Detect which cell encompasses the target text, then output its (X, Y) center coordinate. 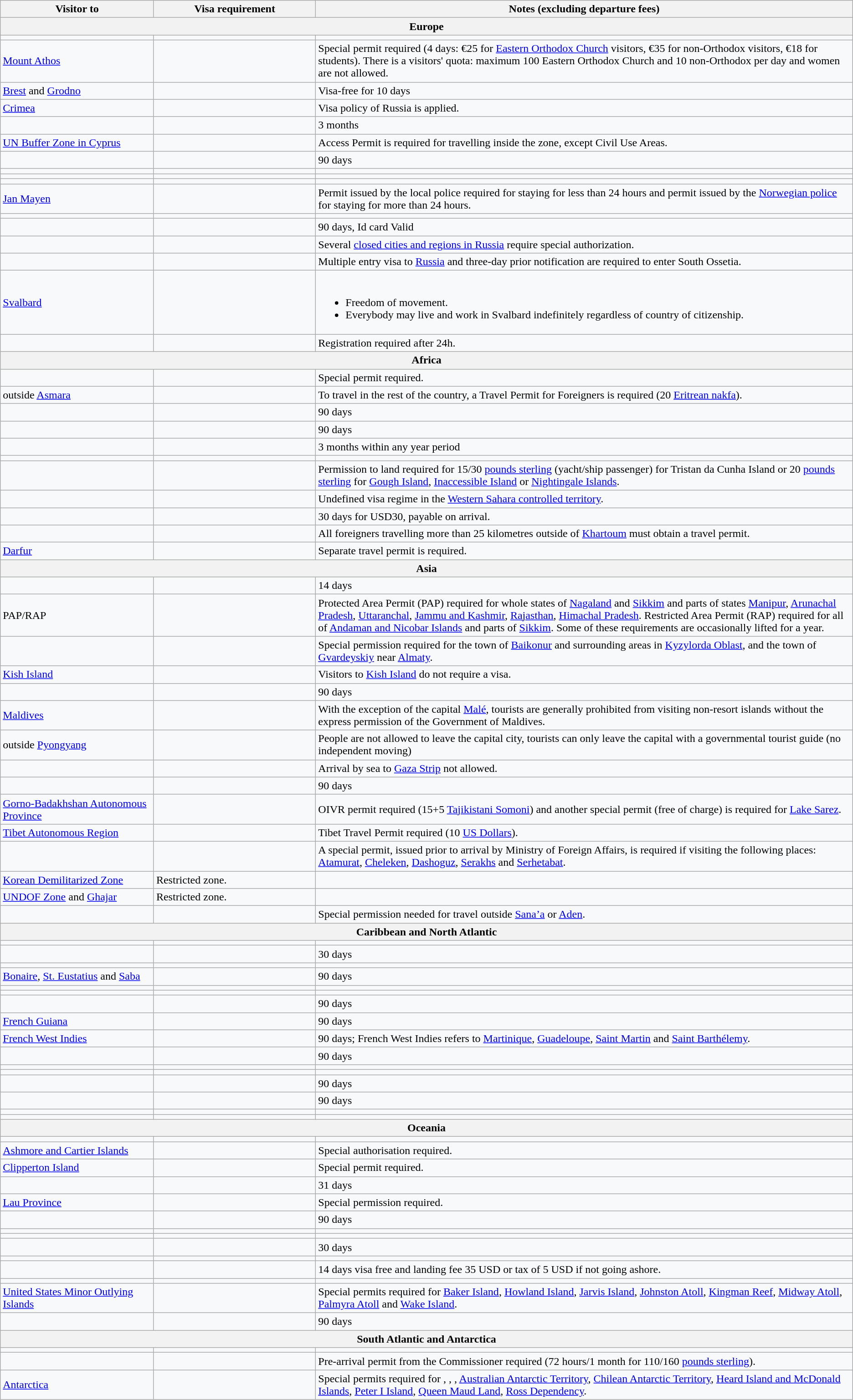
French West Indies (77, 1038)
Special permission needed for travel outside Sana’a or Aden. (584, 915)
Africa (426, 360)
Arrival by sea to Gaza Strip not allowed. (584, 768)
Visitor to (77, 9)
United States Minor Outlying Islands (77, 1298)
90 days, Id card Valid (584, 227)
Separate travel permit is required. (584, 551)
To travel in the rest of the country, a Travel Permit for Foreigners is required (20 Eritrean nakfa). (584, 395)
Several closed cities and regions in Russia require special authorization. (584, 245)
Bonaire, St. Eustatius and Saba (77, 976)
Multiple entry visa to Russia and three-day prior notification are required to enter South Ossetia. (584, 262)
Tibet Autonomous Region (77, 833)
Jan Mayen (77, 199)
Visa policy of Russia is applied. (584, 108)
3 months within any year period (584, 447)
Undefined visa regime in the Western Sahara controlled territory. (584, 499)
Special permission required for the town of Baikonur and surrounding areas in Kyzylorda Oblast, and the town of Gvardeyskiy near Almaty. (584, 651)
Antarctica (77, 1385)
Visa requirement (234, 9)
Gorno-Badakhshan Autonomous Province (77, 809)
Ashmore and Cartier Islands (77, 1150)
Brest and Grodno (77, 91)
Special permission required. (584, 1202)
Korean Demilitarized Zone (77, 879)
Pre-arrival permit from the Commissioner required (72 hours/1 month for 110/160 pounds sterling). (584, 1361)
Maldives (77, 715)
Freedom of movement.Everybody may live and work in Svalbard indefinitely regardless of country of citizenship. (584, 302)
People are not allowed to leave the capital city, tourists can only leave the capital with a governmental tourist guide (no independent moving) (584, 745)
Special authorisation required. (584, 1150)
outside Pyongyang (77, 745)
Access Permit is required for travelling inside the zone, except Civil Use Areas. (584, 143)
Europe (426, 26)
Notes (excluding departure fees) (584, 9)
Crimea (77, 108)
UN Buffer Zone in Cyprus (77, 143)
Mount Athos (77, 61)
Registration required after 24h. (584, 343)
Oceania (426, 1128)
3 months (584, 125)
outside Asmara (77, 395)
31 days (584, 1185)
Caribbean and North Atlantic (426, 932)
UNDOF Zone and Ghajar (77, 897)
OIVR permit required (15+5 Tajikistani Somoni) and another special permit (free of charge) is required for Lake Sarez. (584, 809)
French Guiana (77, 1021)
Special permits required for Baker Island, Howland Island, Jarvis Island, Johnston Atoll, Kingman Reef, Midway Atoll, Palmyra Atoll and Wake Island. (584, 1298)
Tibet Travel Permit required (10 US Dollars). (584, 833)
Asia (426, 568)
Clipperton Island (77, 1168)
14 days (584, 586)
90 days; French West Indies refers to Martinique, Guadeloupe, Saint Martin and Saint Barthélemy. (584, 1038)
Visitors to Kish Island do not require a visa. (584, 674)
South Atlantic and Antarctica (426, 1339)
Visa-free for 10 days (584, 91)
14 days visa free and landing fee 35 USD or tax of 5 USD if not going ashore. (584, 1269)
Lau Province (77, 1202)
All foreigners travelling more than 25 kilometres outside of Khartoum must obtain a travel permit. (584, 534)
Darfur (77, 551)
PAP/RAP (77, 615)
30 days for USD30, payable on arrival. (584, 516)
Svalbard (77, 302)
Kish Island (77, 674)
